Determine the (X, Y) coordinate at the center of the cell enclosing the given text.  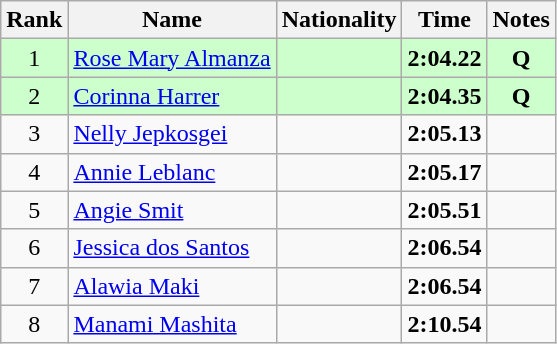
Corinna Harrer (172, 96)
Time (444, 20)
Name (172, 20)
Angie Smit (172, 210)
2:05.13 (444, 134)
3 (34, 134)
4 (34, 172)
Nationality (339, 20)
1 (34, 58)
Jessica dos Santos (172, 248)
Notes (521, 20)
Alawia Maki (172, 286)
6 (34, 248)
2 (34, 96)
7 (34, 286)
2:05.51 (444, 210)
Nelly Jepkosgei (172, 134)
Rank (34, 20)
5 (34, 210)
2:10.54 (444, 324)
2:04.22 (444, 58)
Annie Leblanc (172, 172)
Rose Mary Almanza (172, 58)
8 (34, 324)
2:04.35 (444, 96)
2:05.17 (444, 172)
Manami Mashita (172, 324)
